Find where the given text appears and provide that cell's center as [X, Y] coordinate. 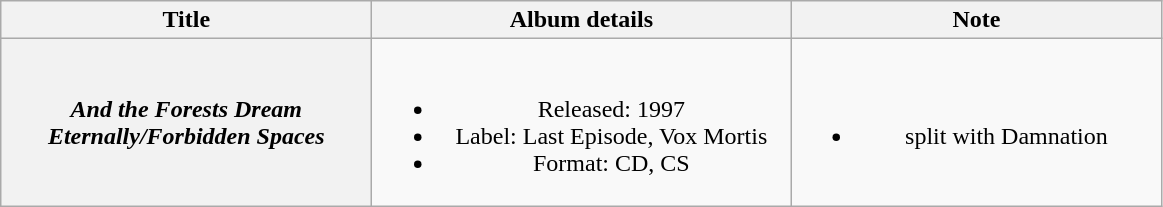
And the Forests Dream Eternally/Forbidden Spaces [186, 122]
Title [186, 20]
Released: 1997Label: Last Episode, Vox MortisFormat: CD, CS [582, 122]
split with Damnation [976, 122]
Note [976, 20]
Album details [582, 20]
